Extract the (X, Y) coordinate from the center of the cell holding the provided text.  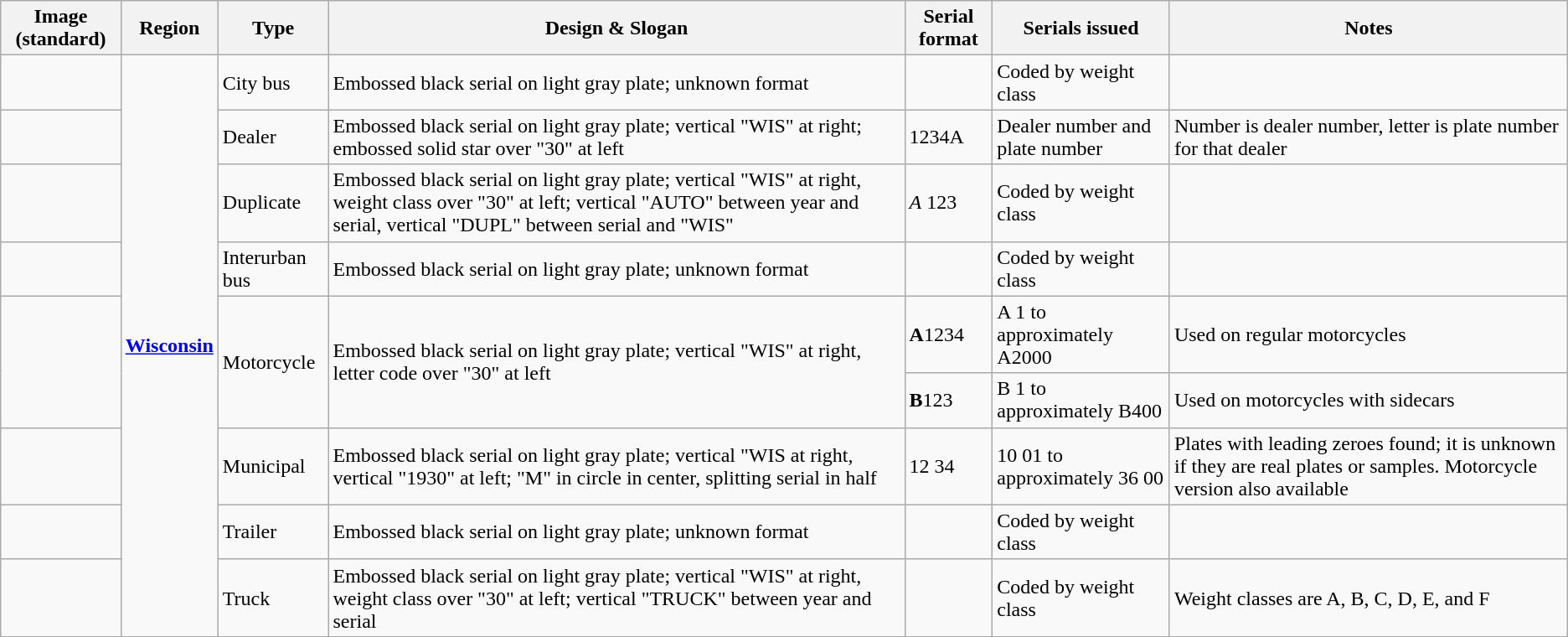
Weight classes are A, B, C, D, E, and F (1369, 598)
Wisconsin (169, 346)
Truck (273, 598)
1234A (948, 137)
12 34 (948, 466)
Image (standard) (61, 28)
A1234 (948, 334)
Embossed black serial on light gray plate; vertical "WIS" at right, letter code over "30" at left (616, 362)
Number is dealer number, letter is plate number for that dealer (1369, 137)
Design & Slogan (616, 28)
City bus (273, 82)
Region (169, 28)
Duplicate (273, 203)
Embossed black serial on light gray plate; vertical "WIS" at right; embossed solid star over "30" at left (616, 137)
Dealer number and plate number (1081, 137)
B123 (948, 401)
Used on regular motorcycles (1369, 334)
Dealer (273, 137)
Trailer (273, 531)
Serials issued (1081, 28)
Used on motorcycles with sidecars (1369, 401)
A 123 (948, 203)
Municipal (273, 466)
Embossed black serial on light gray plate; vertical "WIS" at right, weight class over "30" at left; vertical "TRUCK" between year and serial (616, 598)
Type (273, 28)
10 01 to approximately 36 00 (1081, 466)
Notes (1369, 28)
Embossed black serial on light gray plate; vertical "WIS at right, vertical "1930" at left; "M" in circle in center, splitting serial in half (616, 466)
B 1 to approximately B400 (1081, 401)
Serial format (948, 28)
Motorcycle (273, 362)
Interurban bus (273, 268)
A 1 to approximately A2000 (1081, 334)
Plates with leading zeroes found; it is unknown if they are real plates or samples. Motorcycle version also available (1369, 466)
